Return (X, Y) of the center of cell containing provided text 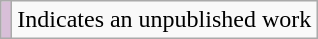
Indicates an unpublished work (164, 20)
